Determine the [x, y] coordinate at the center of the cell enclosing the given text.  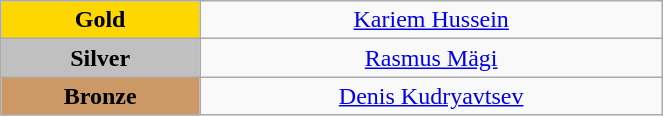
Denis Kudryavtsev [432, 96]
Kariem Hussein [432, 20]
Bronze [100, 96]
Rasmus Mägi [432, 58]
Silver [100, 58]
Gold [100, 20]
